Scan for the cell matching the given text and deliver its [x, y] coordinate at center. 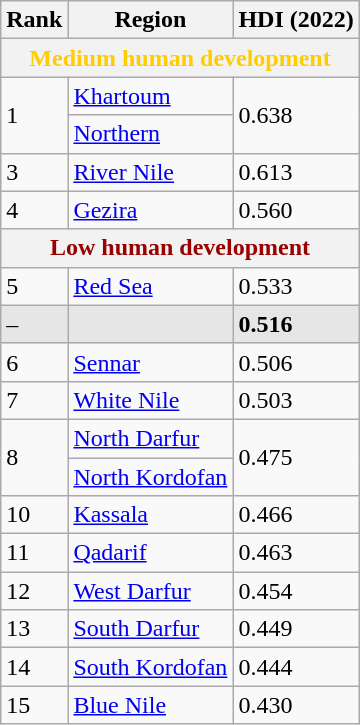
River Nile [150, 172]
0.449 [296, 629]
0.560 [296, 210]
10 [34, 515]
0.516 [296, 324]
0.430 [296, 705]
6 [34, 362]
0.613 [296, 172]
3 [34, 172]
Sennar [150, 362]
Low human development [180, 248]
North Kordofan [150, 477]
North Darfur [150, 438]
0.444 [296, 667]
7 [34, 400]
0.506 [296, 362]
West Darfur [150, 591]
Gezira [150, 210]
0.533 [296, 286]
8 [34, 457]
South Darfur [150, 629]
0.454 [296, 591]
1 [34, 115]
– [34, 324]
0.463 [296, 553]
Qadarif [150, 553]
HDI (2022) [296, 20]
Region [150, 20]
13 [34, 629]
Kassala [150, 515]
South Kordofan [150, 667]
4 [34, 210]
0.475 [296, 457]
Medium human development [180, 58]
Khartoum [150, 96]
Red Sea [150, 286]
Northern [150, 134]
White Nile [150, 400]
14 [34, 667]
0.466 [296, 515]
15 [34, 705]
Rank [34, 20]
5 [34, 286]
0.638 [296, 115]
12 [34, 591]
Blue Nile [150, 705]
0.503 [296, 400]
11 [34, 553]
